Scan for the cell matching the given text and deliver its (X, Y) coordinate at center. 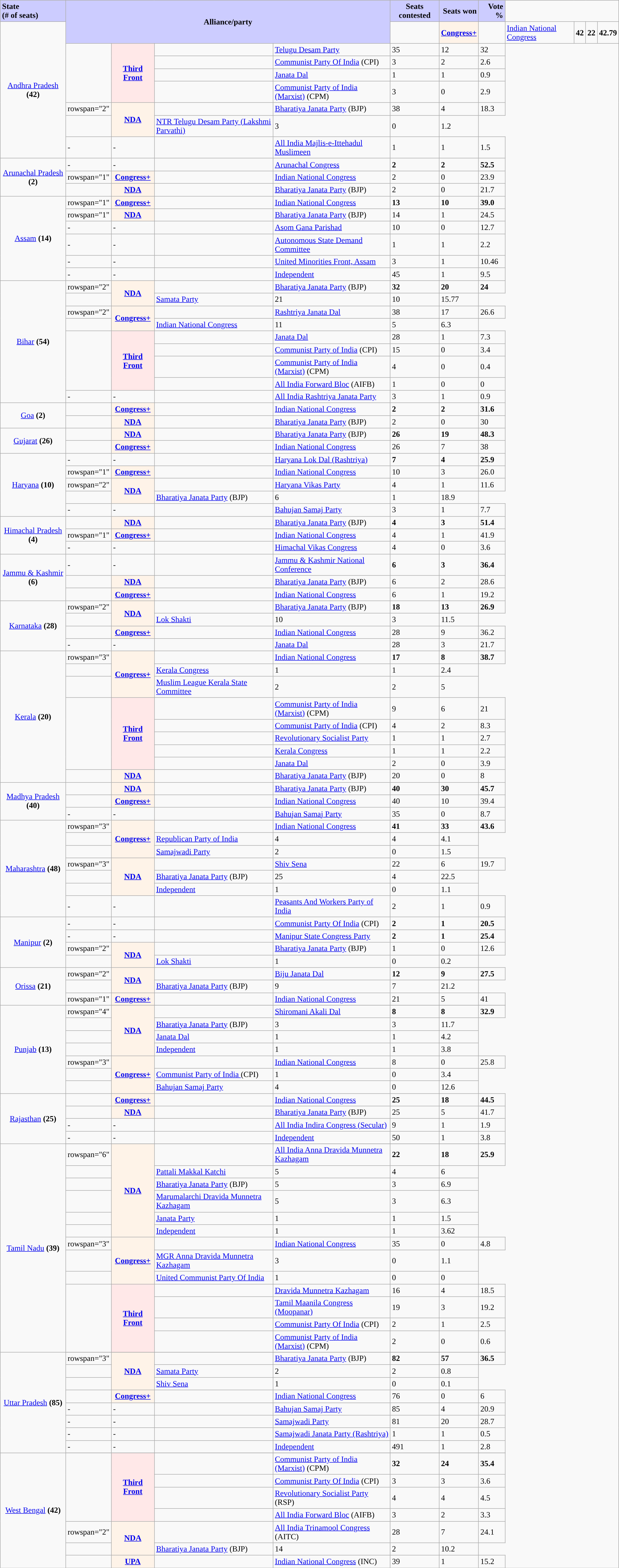
36.4 (492, 564)
45 (415, 274)
19.7 (492, 864)
Seats contested (415, 11)
Shiromani Akali Dal (332, 1011)
4.8 (492, 1243)
Revolutionary Socialist Party (RSP) (332, 1498)
18.5 (492, 1290)
15.2 (492, 1562)
Himachal Pradesh (4) (33, 535)
0.8 (459, 1371)
4.5 (492, 1498)
9.5 (492, 274)
21.2 (459, 986)
Biju Janata Dal (332, 974)
Rajasthan (25) (33, 1119)
Himachal Vikas Congress (332, 548)
27.5 (492, 974)
491 (415, 1447)
18.3 (492, 109)
Tamil Nadu (39) (33, 1248)
All India Majlis-e-Ittehadul Muslimeen (332, 148)
32.9 (492, 1011)
0.4 (492, 367)
8.7 (492, 814)
Dravida Munnetra Kazhagam (332, 1290)
Asom Gana Parishad (332, 228)
2.9 (492, 92)
Indian National Congress (INC) (332, 1562)
Gujarat (26) (33, 441)
Haryana (10) (33, 485)
26.9 (492, 607)
45.7 (492, 788)
NTR Telugu Desam Party (Lakshmi Parvathi) (214, 126)
Andhra Pradesh (42) (33, 90)
Uttar Pradesh (85) (33, 1403)
Pattali Makkal Katchi (214, 1172)
Manipur (2) (33, 942)
Punjab (13) (33, 1049)
42.79 (608, 32)
All India Trinamool Congress (AITC) (332, 1532)
24.5 (492, 215)
82 (415, 1359)
15 (415, 350)
43.6 (492, 826)
36.5 (492, 1359)
57 (459, 1359)
Tamil Maanila Congress (Moopanar) (332, 1308)
85 (415, 1409)
11 (332, 325)
11.7 (459, 1024)
52.5 (492, 164)
20.5 (492, 923)
35.4 (492, 1464)
Rashtriya Janata Dal (332, 312)
United Communist Party Of India (214, 1277)
All India Indira Congress (Secular) (332, 1125)
24.1 (492, 1532)
50 (415, 1138)
28.7 (492, 1421)
8.3 (492, 726)
MGR Anna Dravida Munnetra Kazhagam (214, 1261)
26.6 (492, 312)
Bihar (54) (33, 342)
41.9 (492, 535)
2.5 (492, 1324)
38.7 (492, 657)
2.6 (492, 62)
Jammu & Kashmir (6) (33, 577)
2.7 (492, 738)
Assam (14) (33, 238)
31.6 (492, 409)
1.9 (492, 1125)
Haryana Vikas Party (332, 485)
7.3 (492, 337)
2.4 (459, 670)
4.2 (459, 1037)
7.7 (492, 510)
33 (459, 826)
Republican Party of India (214, 839)
76 (415, 1396)
28.6 (492, 582)
22.5 (459, 877)
12.7 (492, 228)
15.77 (459, 299)
39.4 (492, 801)
All India Anna Dravida Munnetra Kazhagam (332, 1155)
44.5 (492, 1100)
Marumalarchi Dravida Munnetra Kazhagam (214, 1201)
25.8 (492, 1062)
Vote % (492, 11)
Autonomous State Demand Committee (332, 245)
Muslim League Kerala State Committee (214, 687)
0.6 (492, 1341)
26.0 (492, 472)
Arunachal Congress (332, 164)
81 (415, 1421)
1.2 (459, 126)
36.2 (492, 632)
United Minorities Front, Assam (332, 262)
23.9 (492, 177)
Janata Party (214, 1218)
2.8 (492, 1447)
Maharashtra (48) (33, 868)
Goa (2) (33, 415)
3.62 (459, 1231)
All India Rashtriya Janata Party (332, 396)
48.3 (492, 434)
16 (415, 1290)
Manipur State Congress Party (332, 936)
11.6 (492, 485)
4.1 (459, 839)
20.9 (492, 1409)
Samajwadi Janata Party (Rashtriya) (332, 1434)
25.4 (492, 936)
18.9 (459, 497)
West Bengal (42) (33, 1510)
42 (580, 32)
State (# of seats) (33, 11)
10.46 (492, 262)
rowspan="4" (89, 1011)
0.1 (459, 1384)
Alliance/party (228, 22)
39 (415, 1562)
Kerala (20) (33, 717)
0.5 (492, 1434)
UPA (133, 1562)
Telugu Desam Party (332, 50)
6.9 (459, 1184)
3.9 (492, 763)
Jammu & Kashmir National Conference (332, 564)
rowspan="6" (89, 1155)
11.5 (459, 619)
41.7 (492, 1112)
Peasants And Workers Party of India (332, 907)
Arunachal Pradesh (2) (33, 177)
Orissa (21) (33, 986)
3.3 (492, 1515)
10.2 (459, 1549)
Seats won (459, 11)
39.0 (492, 202)
Revolutionary Socialist Party (332, 738)
51.4 (492, 522)
Karnataka (28) (33, 626)
Madhya Pradesh (40) (33, 801)
0.2 (459, 961)
Haryana Lok Dal (Rashtriya) (332, 460)
